Pinpoint the cell where the given text exists, returning its (x, y) midpoint coordinate. 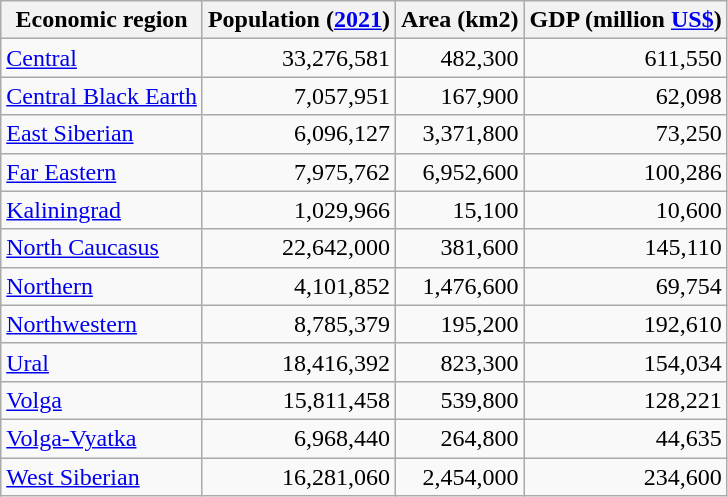
16,281,060 (298, 477)
North Caucasus (102, 248)
Ural (102, 362)
611,550 (626, 58)
128,221 (626, 400)
192,610 (626, 324)
6,096,127 (298, 134)
22,642,000 (298, 248)
100,286 (626, 172)
Economic region (102, 20)
Central (102, 58)
Northern (102, 286)
167,900 (460, 96)
West Siberian (102, 477)
GDP (million US$) (626, 20)
69,754 (626, 286)
6,968,440 (298, 438)
381,600 (460, 248)
Volga-Vyatka (102, 438)
154,034 (626, 362)
Kaliningrad (102, 210)
Central Black Earth (102, 96)
1,476,600 (460, 286)
7,057,951 (298, 96)
823,300 (460, 362)
62,098 (626, 96)
7,975,762 (298, 172)
6,952,600 (460, 172)
195,200 (460, 324)
Area (km2) (460, 20)
4,101,852 (298, 286)
East Siberian (102, 134)
1,029,966 (298, 210)
2,454,000 (460, 477)
3,371,800 (460, 134)
10,600 (626, 210)
145,110 (626, 248)
Northwestern (102, 324)
482,300 (460, 58)
15,811,458 (298, 400)
264,800 (460, 438)
15,100 (460, 210)
44,635 (626, 438)
8,785,379 (298, 324)
18,416,392 (298, 362)
73,250 (626, 134)
Population (2021) (298, 20)
539,800 (460, 400)
234,600 (626, 477)
Far Eastern (102, 172)
33,276,581 (298, 58)
Volga (102, 400)
